Provide the [x, y] coordinate of the cell's center where the given text is located.  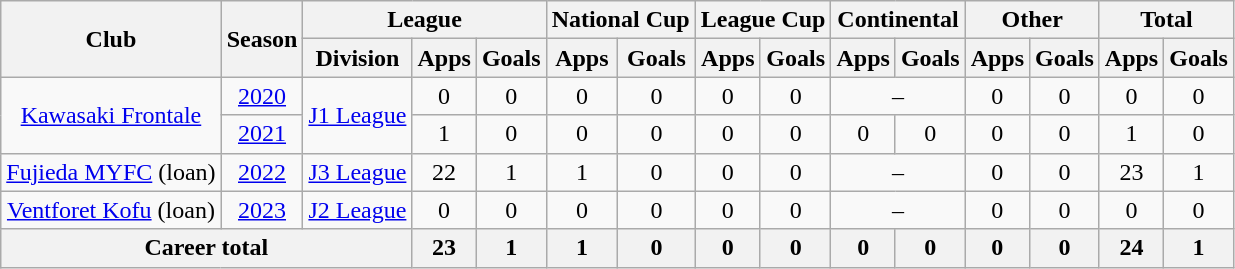
National Cup [620, 20]
J2 League [358, 210]
Fujieda MYFC (loan) [111, 172]
J3 League [358, 172]
Division [358, 58]
2023 [262, 210]
24 [1131, 248]
Continental [898, 20]
2022 [262, 172]
League [424, 20]
League Cup [763, 20]
Career total [206, 248]
Ventforet Kofu (loan) [111, 210]
Total [1166, 20]
J1 League [358, 115]
2021 [262, 134]
Club [111, 39]
Other [1032, 20]
Season [262, 39]
22 [444, 172]
Kawasaki Frontale [111, 115]
2020 [262, 96]
